Provide the [X, Y] coordinate of the cell's center where the given text is located.  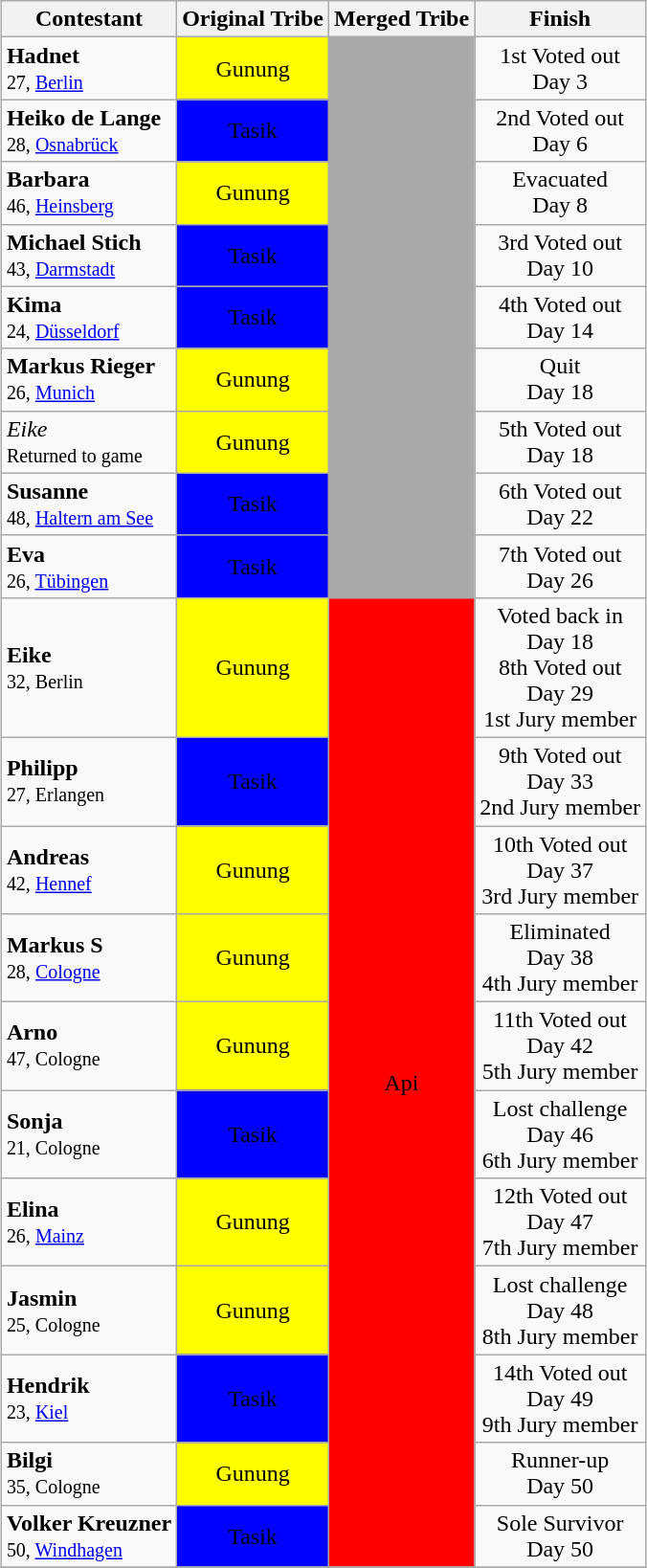
9th Voted outDay 332nd Jury member [561, 781]
Merged Tribe [401, 19]
Heiko de Lange28, Osnabrück [88, 130]
12th Voted outDay 477th Jury member [561, 1222]
Philipp27, Erlangen [88, 781]
1st Voted outDay 3 [561, 69]
Kima24, Düsseldorf [88, 318]
Andreas42, Hennef [88, 869]
Eva26, Tübingen [88, 567]
7th Voted outDay 26 [561, 567]
Voted back inDay 188th Voted outDay 291st Jury member [561, 667]
Contestant [88, 19]
Michael Stich43, Darmstadt [88, 255]
Original Tribe [253, 19]
EliminatedDay 384th Jury member [561, 958]
Susanne48, Haltern am See [88, 504]
Markus Rieger26, Munich [88, 379]
Markus S28, Cologne [88, 958]
4th Voted outDay 14 [561, 318]
5th Voted outDay 18 [561, 442]
Api [401, 1082]
Runner-upDay 50 [561, 1474]
14th Voted outDay 499th Jury member [561, 1399]
Lost challengeDay 488th Jury member [561, 1310]
Bilgi35, Cologne [88, 1474]
3rd Voted outDay 10 [561, 255]
Eike32, Berlin [88, 667]
Finish [561, 19]
EvacuatedDay 8 [561, 193]
Sole SurvivorDay 50 [561, 1535]
Lost challengeDay 466th Jury member [561, 1134]
Volker Kreuzner50, Windhagen [88, 1535]
Jasmin25, Cologne [88, 1310]
2nd Voted outDay 6 [561, 130]
Hadnet27, Berlin [88, 69]
6th Voted outDay 22 [561, 504]
Hendrik23, Kiel [88, 1399]
QuitDay 18 [561, 379]
Sonja21, Cologne [88, 1134]
EikeReturned to game [88, 442]
Arno47, Cologne [88, 1046]
Barbara46, Heinsberg [88, 193]
Elina26, Mainz [88, 1222]
11th Voted outDay 425th Jury member [561, 1046]
10th Voted outDay 373rd Jury member [561, 869]
